Capture the cell that displays the provided text and extract its [X, Y] central coordinate. 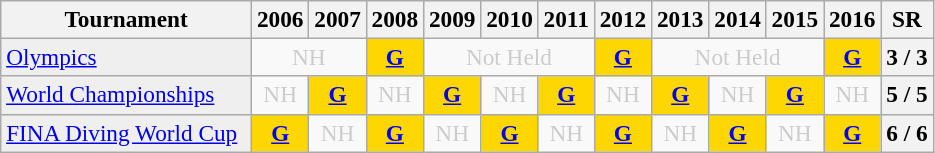
5 / 5 [907, 95]
Olympics [126, 57]
6 / 6 [907, 133]
2013 [680, 19]
2011 [566, 19]
2016 [852, 19]
Tournament [126, 19]
2010 [510, 19]
2015 [794, 19]
2008 [394, 19]
2006 [280, 19]
2009 [452, 19]
2007 [338, 19]
2014 [738, 19]
SR [907, 19]
FINA Diving World Cup [126, 133]
2012 [622, 19]
World Championships [126, 95]
3 / 3 [907, 57]
